Detect which cell encompasses the target text, then output its [X, Y] center coordinate. 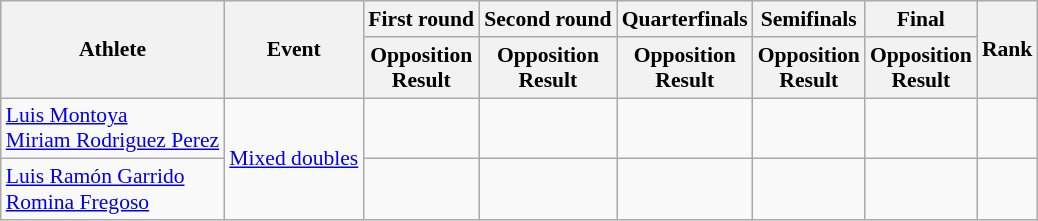
Event [294, 50]
Luis MontoyaMiriam Rodriguez Perez [113, 128]
Athlete [113, 50]
Rank [1008, 50]
Luis Ramón GarridoRomina Fregoso [113, 190]
Final [921, 19]
Semifinals [809, 19]
Mixed doubles [294, 159]
Quarterfinals [685, 19]
Second round [548, 19]
First round [421, 19]
